Capture the cell that displays the provided text and extract its (x, y) central coordinate. 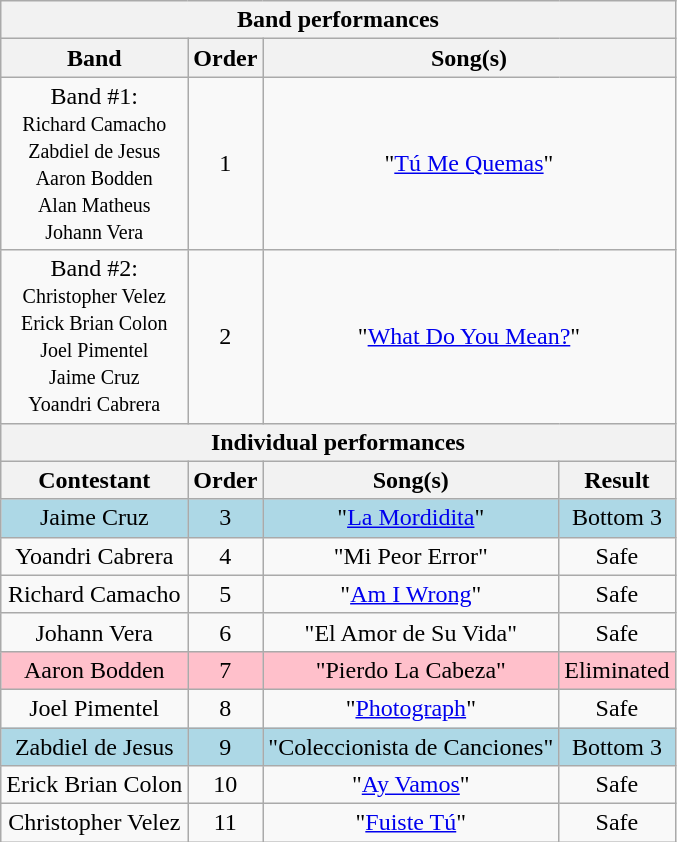
2 (226, 336)
Richard Camacho (94, 594)
"Pierdo La Cabeza" (411, 670)
Band #1:Richard CamachoZabdiel de JesusAaron BoddenAlan MatheusJohann Vera (94, 164)
"Coleccionista de Canciones" (411, 747)
7 (226, 670)
Joel Pimentel (94, 708)
6 (226, 632)
"Ay Vamos" (411, 785)
11 (226, 823)
1 (226, 164)
"La Mordidita" (411, 518)
Individual performances (338, 442)
Zabdiel de Jesus (94, 747)
Contestant (94, 480)
"Fuiste Tú" (411, 823)
Result (617, 480)
Aaron Bodden (94, 670)
"What Do You Mean?" (469, 336)
Band performances (338, 20)
5 (226, 594)
"Am I Wrong" (411, 594)
Jaime Cruz (94, 518)
Eliminated (617, 670)
10 (226, 785)
4 (226, 556)
Band #2:Christopher VelezErick Brian ColonJoel PimentelJaime CruzYoandri Cabrera (94, 336)
3 (226, 518)
8 (226, 708)
Yoandri Cabrera (94, 556)
Johann Vera (94, 632)
"El Amor de Su Vida" (411, 632)
9 (226, 747)
Erick Brian Colon (94, 785)
Band (94, 58)
"Mi Peor Error" (411, 556)
Christopher Velez (94, 823)
"Photograph" (411, 708)
"Tú Me Quemas" (469, 164)
